Provide the [x, y] coordinate of the cell's center where the given text is located.  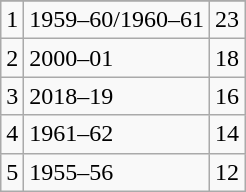
23 [228, 20]
5 [12, 172]
1961–62 [117, 134]
1955–56 [117, 172]
2000–01 [117, 58]
1959–60/1960–61 [117, 20]
2 [12, 58]
1 [12, 20]
3 [12, 96]
16 [228, 96]
14 [228, 134]
4 [12, 134]
18 [228, 58]
12 [228, 172]
2018–19 [117, 96]
